Determine the [x, y] coordinate at the center of the cell enclosing the given text.  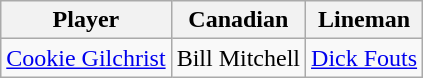
Lineman [364, 20]
Dick Fouts [364, 58]
Cookie Gilchrist [86, 58]
Bill Mitchell [238, 58]
Canadian [238, 20]
Player [86, 20]
